Identify which cell holds the provided text, then report its (x, y) central coordinate. 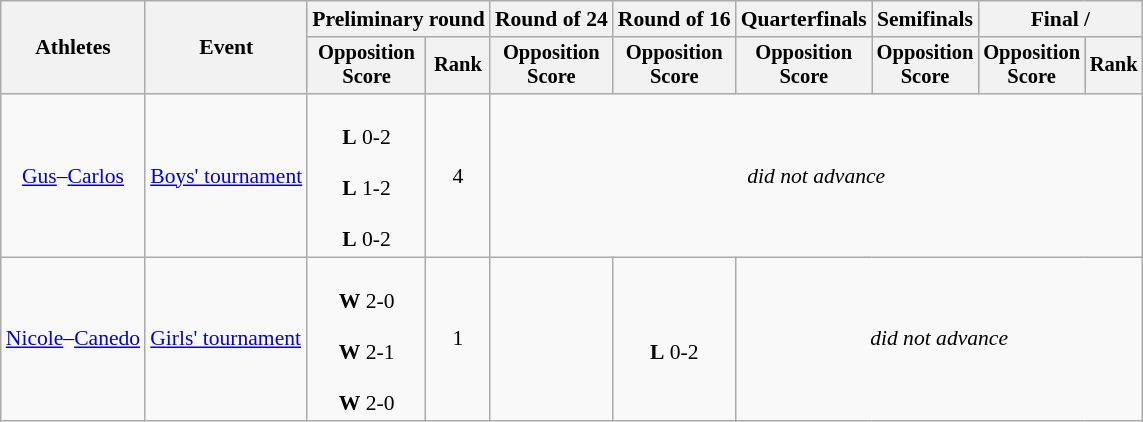
Gus–Carlos (73, 176)
Round of 16 (674, 19)
Athletes (73, 48)
Final / (1060, 19)
1 (458, 340)
Girls' tournament (226, 340)
Preliminary round (398, 19)
Semifinals (926, 19)
Boys' tournament (226, 176)
L 0-2 L 1-2 L 0-2 (366, 176)
Event (226, 48)
W 2-0 W 2-1 W 2-0 (366, 340)
Nicole–Canedo (73, 340)
Round of 24 (552, 19)
4 (458, 176)
L 0-2 (674, 340)
Quarterfinals (804, 19)
